Return (X, Y) of the center of cell containing provided text 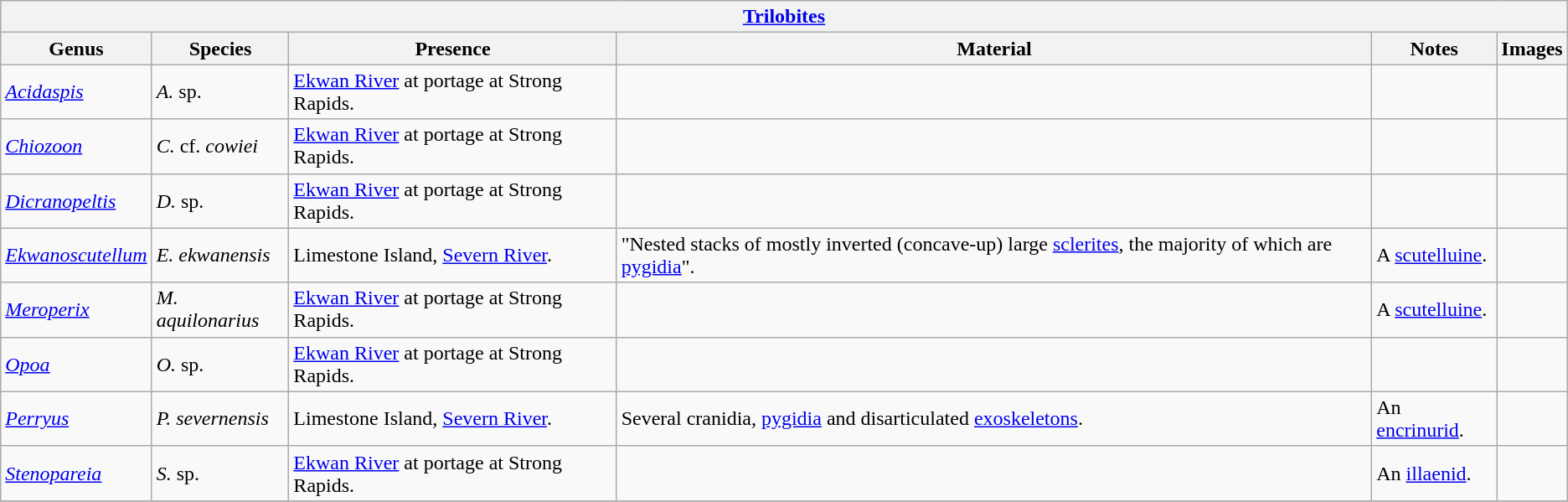
D. sp. (220, 201)
E. ekwanensis (220, 255)
An illaenid. (1434, 473)
An encrinurid. (1434, 419)
Perryus (76, 419)
Images (1532, 49)
Chiozoon (76, 146)
Opoa (76, 364)
Dicranopeltis (76, 201)
Trilobites (784, 17)
Material (994, 49)
Presence (452, 49)
"Nested stacks of mostly inverted (concave-up) large sclerites, the majority of which are pygidia". (994, 255)
A. sp. (220, 92)
Species (220, 49)
M. aquilonarius (220, 310)
Ekwanoscutellum (76, 255)
Acidaspis (76, 92)
Genus (76, 49)
S. sp. (220, 473)
Notes (1434, 49)
C. cf. cowiei (220, 146)
Several cranidia, pygidia and disarticulated exoskeletons. (994, 419)
P. severnensis (220, 419)
O. sp. (220, 364)
Stenopareia (76, 473)
Meroperix (76, 310)
